Identify which cell holds the provided text, then report its [x, y] central coordinate. 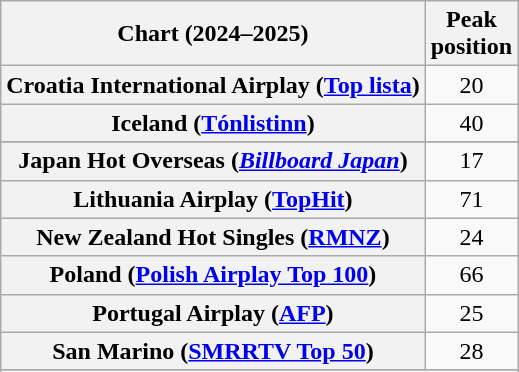
San Marino (SMRRTV Top 50) [213, 351]
25 [471, 313]
Croatia International Airplay (Top lista) [213, 85]
24 [471, 237]
66 [471, 275]
Portugal Airplay (AFP) [213, 313]
40 [471, 123]
New Zealand Hot Singles (RMNZ) [213, 237]
20 [471, 85]
Japan Hot Overseas (Billboard Japan) [213, 161]
Iceland (Tónlistinn) [213, 123]
Poland (Polish Airplay Top 100) [213, 275]
17 [471, 161]
Chart (2024–2025) [213, 34]
Peakposition [471, 34]
71 [471, 199]
Lithuania Airplay (TopHit) [213, 199]
28 [471, 351]
